Provide the (X, Y) coordinate of the cell's center where the given text is located.  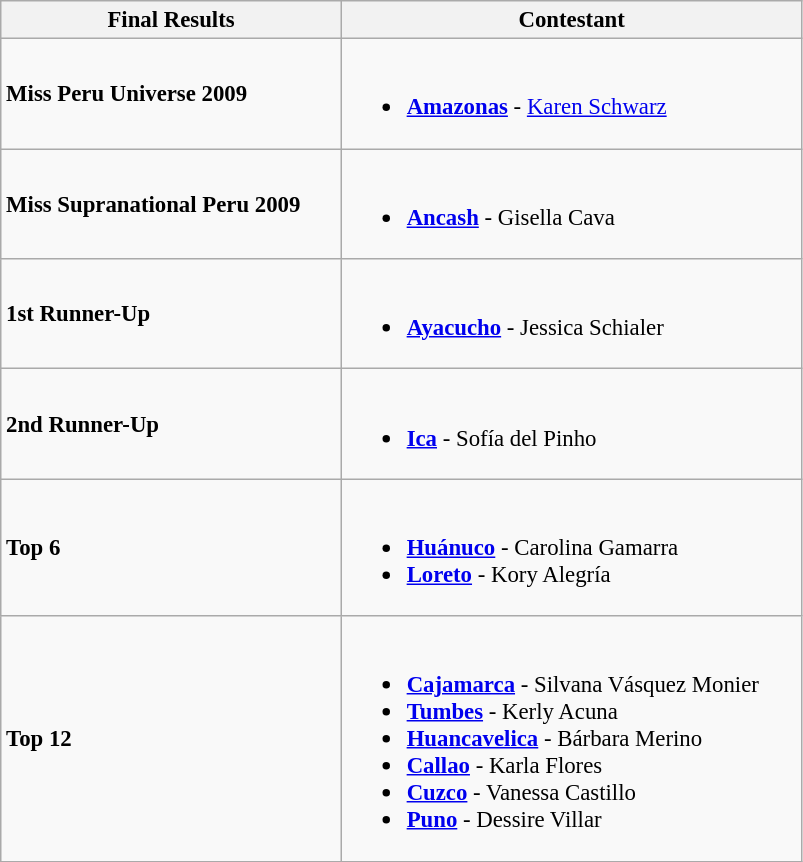
Top 6 (172, 548)
Miss Peru Universe 2009 (172, 94)
Top 12 (172, 738)
Ancash - Gisella Cava (572, 204)
Final Results (172, 20)
Huánuco - Carolina Gamarra Loreto - Kory Alegría (572, 548)
Miss Supranational Peru 2009 (172, 204)
Ica - Sofía del Pinho (572, 424)
Contestant (572, 20)
Ayacucho - Jessica Schialer (572, 314)
1st Runner-Up (172, 314)
Amazonas - Karen Schwarz (572, 94)
2nd Runner-Up (172, 424)
